For the text-containing cell, return its midpoint in (x, y) coordinate format. 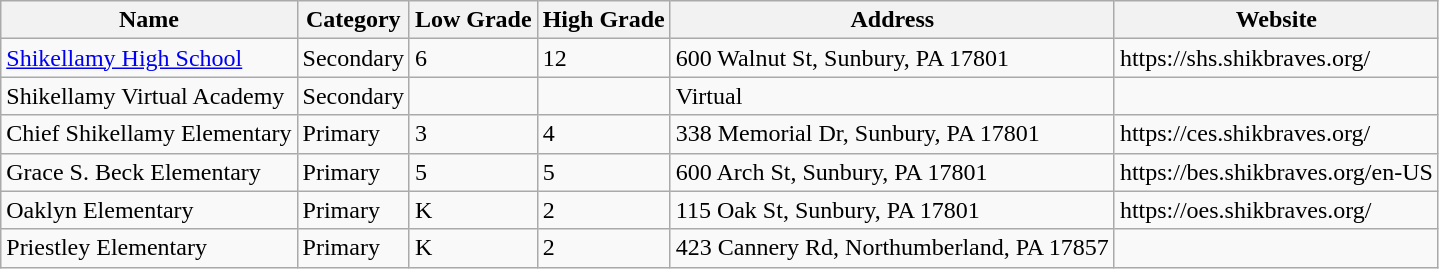
https://ces.shikbraves.org/ (1276, 134)
https://shs.shikbraves.org/ (1276, 58)
3 (473, 134)
Category (353, 20)
4 (604, 134)
High Grade (604, 20)
600 Arch St, Sunbury, PA 17801 (892, 172)
Shikellamy Virtual Academy (149, 96)
6 (473, 58)
Address (892, 20)
338 Memorial Dr, Sunbury, PA 17801 (892, 134)
423 Cannery Rd, Northumberland, PA 17857 (892, 248)
Low Grade (473, 20)
Priestley Elementary (149, 248)
Name (149, 20)
Chief Shikellamy Elementary (149, 134)
Virtual (892, 96)
115 Oak St, Sunbury, PA 17801 (892, 210)
Oaklyn Elementary (149, 210)
12 (604, 58)
https://bes.shikbraves.org/en-US (1276, 172)
600 Walnut St, Sunbury, PA 17801 (892, 58)
Website (1276, 20)
https://oes.shikbraves.org/ (1276, 210)
Grace S. Beck Elementary (149, 172)
Shikellamy High School (149, 58)
